Scan for the cell matching the given text and deliver its [X, Y] coordinate at center. 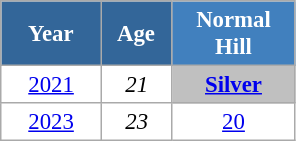
Silver [234, 85]
2023 [52, 122]
21 [136, 85]
Year [52, 34]
Normal Hill [234, 34]
2021 [52, 85]
Age [136, 34]
23 [136, 122]
20 [234, 122]
